Identify which cell holds the provided text, then report its [X, Y] central coordinate. 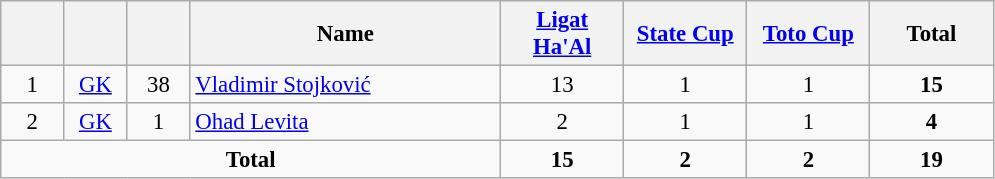
4 [932, 122]
13 [562, 85]
Vladimir Stojković [346, 85]
19 [932, 160]
Toto Cup [808, 34]
State Cup [686, 34]
Ligat Ha'Al [562, 34]
Ohad Levita [346, 122]
Name [346, 34]
38 [158, 85]
